For the text-containing cell, return its midpoint in (X, Y) coordinate format. 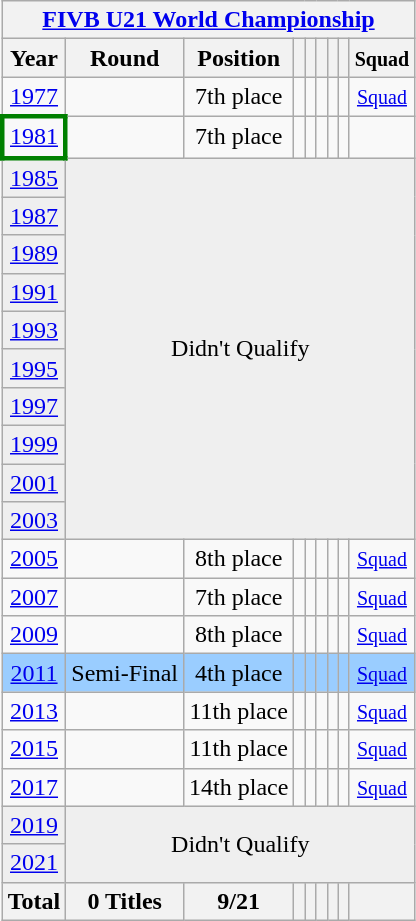
FIVB U21 World Championship (208, 20)
1977 (34, 97)
14th place (239, 787)
2013 (34, 711)
1999 (34, 444)
1989 (34, 254)
0 Titles (125, 901)
2017 (34, 787)
Round (125, 58)
2011 (34, 673)
4th place (239, 673)
1995 (34, 368)
2003 (34, 521)
2009 (34, 635)
Position (239, 58)
2015 (34, 749)
2005 (34, 559)
1985 (34, 178)
2007 (34, 597)
1981 (34, 136)
1991 (34, 292)
9/21 (239, 901)
1993 (34, 330)
2019 (34, 825)
Semi-Final (125, 673)
1987 (34, 216)
Year (34, 58)
Total (34, 901)
2021 (34, 863)
1997 (34, 406)
2001 (34, 483)
